Determine the [x, y] coordinate at the center of the cell enclosing the given text.  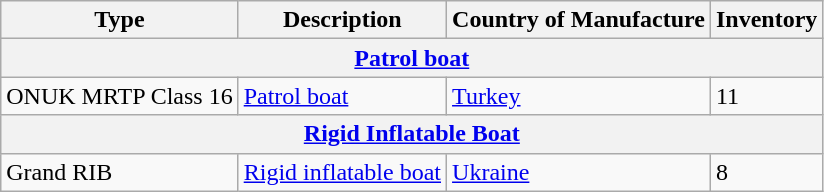
Grand RIB [120, 172]
Type [120, 20]
Rigid inflatable boat [342, 172]
11 [766, 96]
Country of Manufacture [579, 20]
Description [342, 20]
Inventory [766, 20]
Rigid Inflatable Boat [412, 134]
Ukraine [579, 172]
ONUK MRTP Class 16 [120, 96]
Turkey [579, 96]
8 [766, 172]
